Capture the cell that displays the provided text and extract its (x, y) central coordinate. 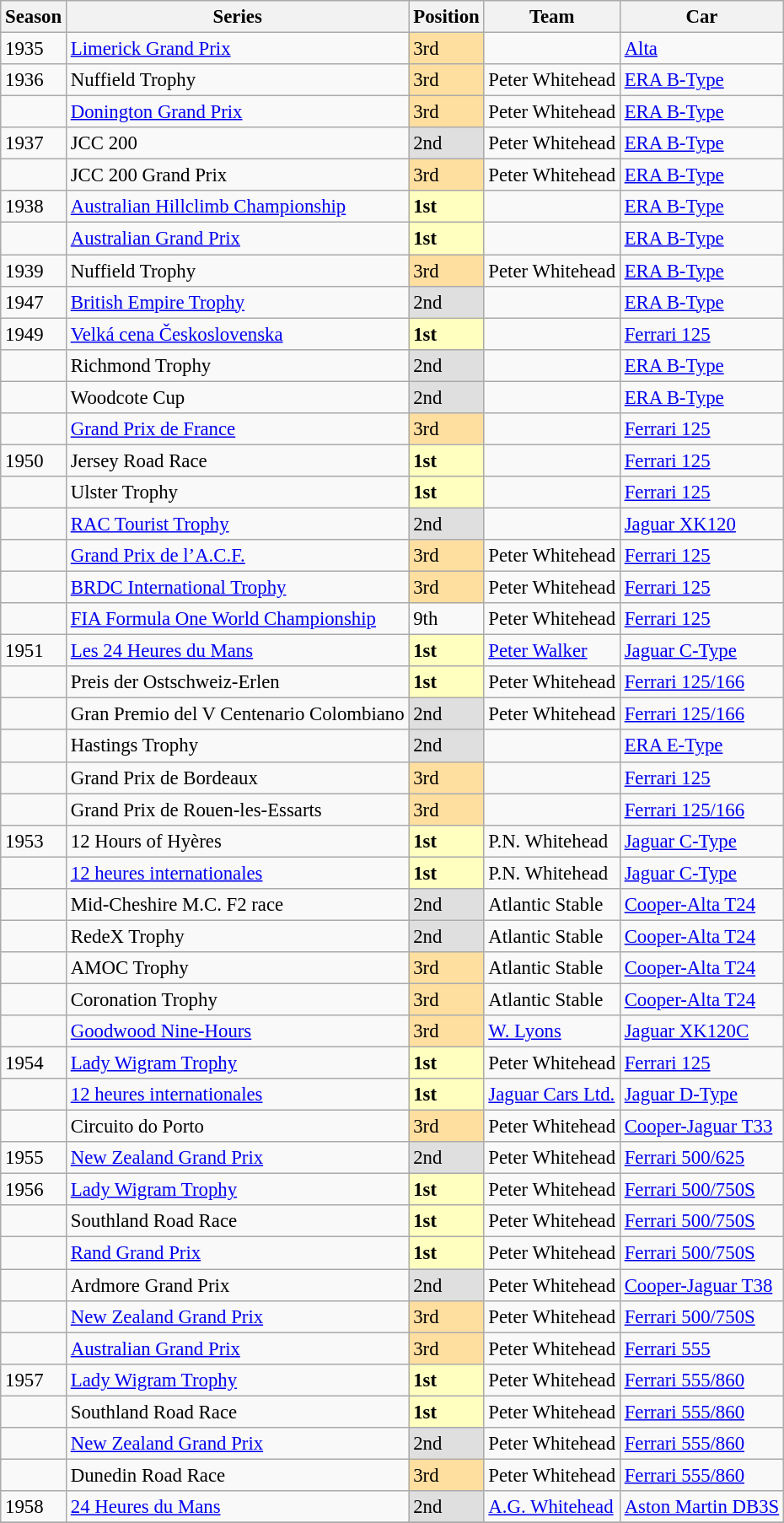
1935 (34, 49)
Car (701, 17)
1939 (34, 271)
Jaguar Cars Ltd. (551, 1095)
1958 (34, 1507)
Position (447, 17)
1950 (34, 460)
Jaguar XK120C (701, 1031)
Jaguar D-Type (701, 1095)
Dunedin Road Race (237, 1475)
Grand Prix de France (237, 429)
Ferrari 500/625 (701, 1158)
1953 (34, 841)
Team (551, 17)
Ulster Trophy (237, 492)
9th (447, 619)
Grand Prix de l’A.C.F. (237, 556)
Jaguar XK120 (701, 524)
Coronation Trophy (237, 999)
Alta (701, 49)
1951 (34, 651)
24 Heures du Mans (237, 1507)
FIA Formula One World Championship (237, 619)
Circuito do Porto (237, 1127)
1954 (34, 1063)
Grand Prix de Bordeaux (237, 778)
Les 24 Heures du Mans (237, 651)
Hastings Trophy (237, 746)
Preis der Ostschweiz-Erlen (237, 682)
Grand Prix de Rouen-les-Essarts (237, 810)
British Empire Trophy (237, 302)
Donington Grand Prix (237, 112)
W. Lyons (551, 1031)
Season (34, 17)
Velká cena Československa (237, 334)
Aston Martin DB3S (701, 1507)
Woodcote Cup (237, 397)
JCC 200 (237, 143)
RedeX Trophy (237, 936)
RAC Tourist Trophy (237, 524)
Ardmore Grand Prix (237, 1285)
Rand Grand Prix (237, 1253)
Richmond Trophy (237, 365)
1957 (34, 1380)
Goodwood Nine-Hours (237, 1031)
Peter Walker (551, 651)
Gran Premio del V Centenario Colombiano (237, 714)
1936 (34, 80)
Cooper-Jaguar T38 (701, 1285)
Limerick Grand Prix (237, 49)
Ferrari 555 (701, 1348)
AMOC Trophy (237, 968)
1955 (34, 1158)
12 Hours of Hyères (237, 841)
1956 (34, 1190)
Jersey Road Race (237, 460)
BRDC International Trophy (237, 588)
Cooper-Jaguar T33 (701, 1127)
Australian Hillclimb Championship (237, 207)
A.G. Whitehead (551, 1507)
1949 (34, 334)
Series (237, 17)
1938 (34, 207)
Mid-Cheshire M.C. F2 race (237, 905)
1937 (34, 143)
ERA E-Type (701, 746)
1947 (34, 302)
JCC 200 Grand Prix (237, 175)
